Output the (X, Y) coordinate of the center of the cell containing the given text.  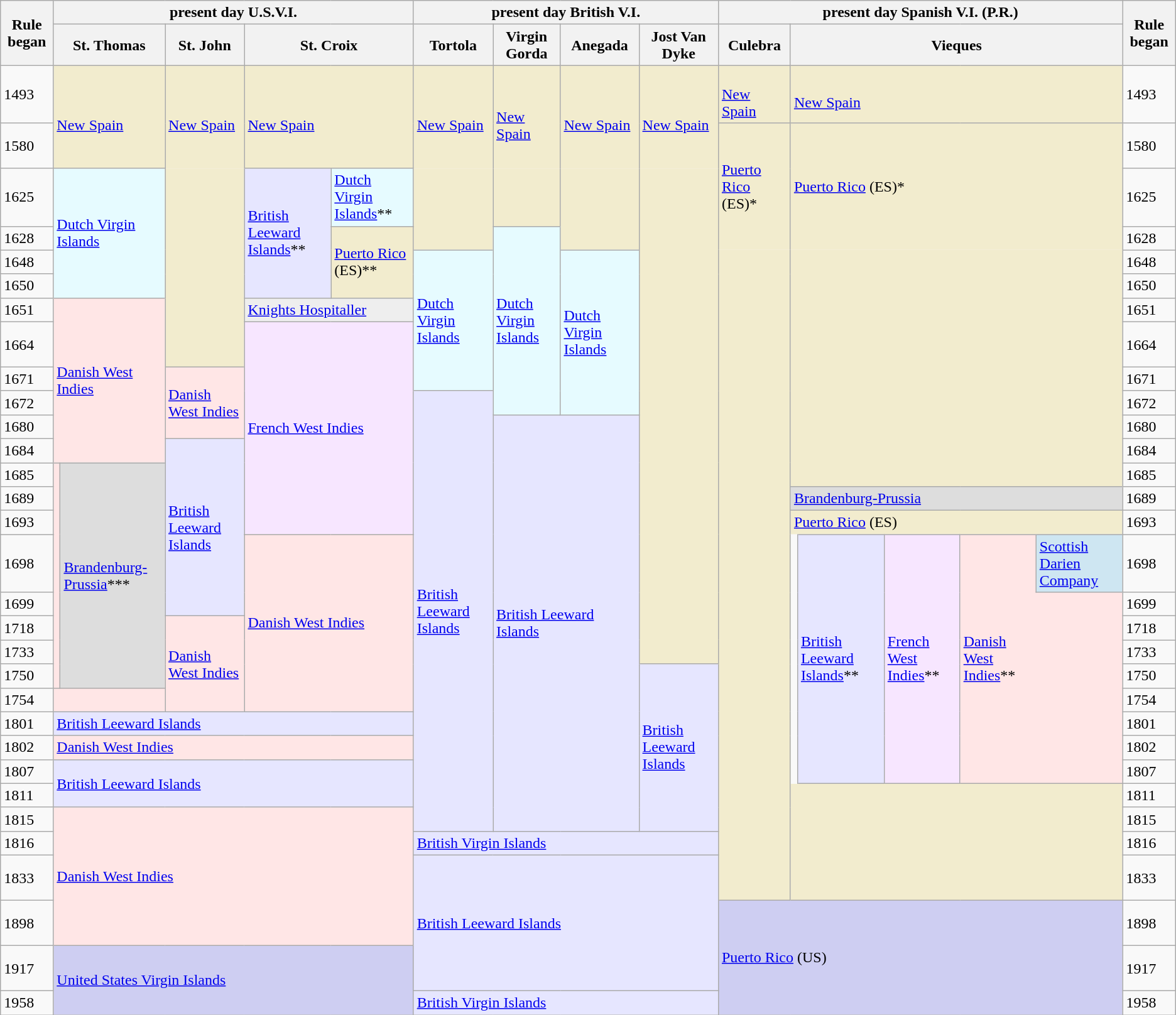
Culebra (754, 45)
St. John (205, 45)
French West Indies (329, 428)
Dutch Virgin Islands** (372, 197)
Vieques (956, 45)
Danish West Indies** (998, 659)
present day U.S.V.I. (234, 13)
Puerto Rico (ES) (956, 523)
Puerto Rico (ES)** (372, 262)
Tortola (453, 45)
St. Croix (329, 45)
present day British V.I. (565, 13)
Jost Van Dyke (678, 45)
St. Thomas (109, 45)
Brandenburg-Prussia (956, 499)
present day Spanish V.I. (P.R.) (920, 13)
Scottish Darien Company (1079, 563)
Anegada (599, 45)
Virgin Gorda (526, 45)
Brandenburg-Prussia*** (113, 575)
Knights Hospitaller (329, 310)
French West Indies** (922, 659)
United States Virgin Islands (234, 980)
Puerto Rico (US) (920, 957)
